Identify which cell holds the provided text, then report its (x, y) central coordinate. 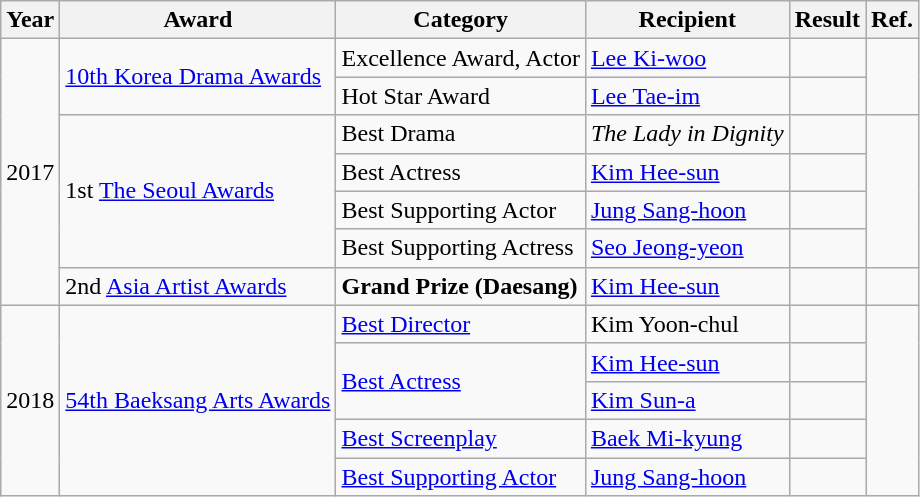
Award (198, 20)
Best Supporting Actress (460, 248)
Year (30, 20)
10th Korea Drama Awards (198, 77)
Lee Tae-im (687, 96)
1st The Seoul Awards (198, 191)
Kim Yoon-chul (687, 324)
Hot Star Award (460, 96)
2017 (30, 172)
Category (460, 20)
Lee Ki-woo (687, 58)
Excellence Award, Actor (460, 58)
Best Director (460, 324)
Best Screenplay (460, 438)
Kim Sun-a (687, 400)
Recipient (687, 20)
Grand Prize (Daesang) (460, 286)
Baek Mi-kyung (687, 438)
Seo Jeong-yeon (687, 248)
Result (827, 20)
2018 (30, 400)
The Lady in Dignity (687, 134)
54th Baeksang Arts Awards (198, 400)
2nd Asia Artist Awards (198, 286)
Best Drama (460, 134)
Ref. (892, 20)
